For the text-containing cell, return its midpoint in [X, Y] coordinate format. 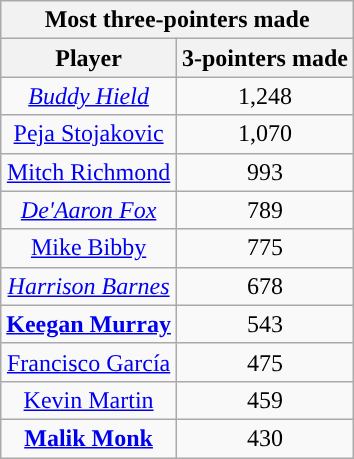
Player [89, 58]
459 [264, 400]
775 [264, 248]
Peja Stojakovic [89, 134]
Keegan Murray [89, 324]
1,070 [264, 134]
Francisco García [89, 362]
Buddy Hield [89, 96]
993 [264, 172]
1,248 [264, 96]
3-pointers made [264, 58]
Harrison Barnes [89, 286]
678 [264, 286]
543 [264, 324]
Kevin Martin [89, 400]
475 [264, 362]
Mitch Richmond [89, 172]
De'Aaron Fox [89, 210]
430 [264, 438]
Most three-pointers made [178, 20]
Malik Monk [89, 438]
789 [264, 210]
Mike Bibby [89, 248]
